Provide the (x, y) coordinate of the cell's center where the given text is located.  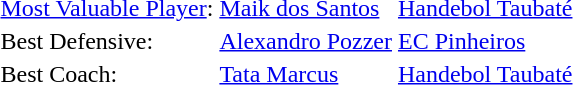
Alexandro Pozzer (306, 41)
EC Pinheiros (484, 41)
